Locate the cell with the specified text and output its (x, y) center coordinate. 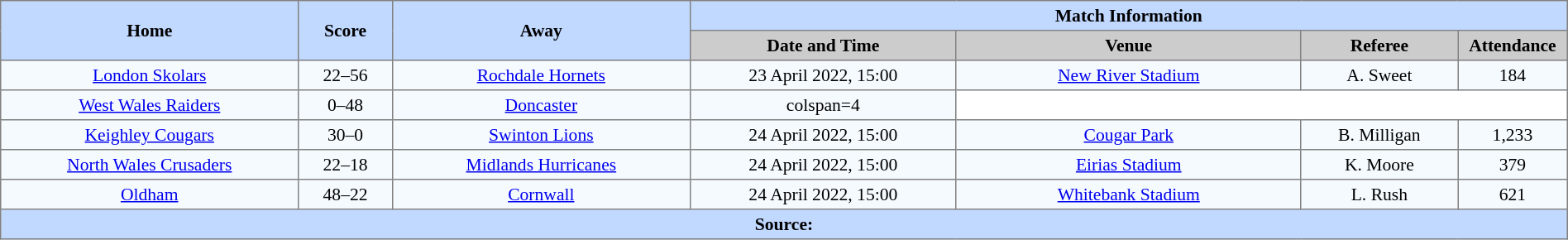
Cornwall (541, 194)
0–48 (346, 105)
North Wales Crusaders (150, 165)
Home (150, 31)
Referee (1379, 46)
48–22 (346, 194)
Cougar Park (1128, 135)
Oldham (150, 194)
Venue (1128, 46)
B. Milligan (1379, 135)
West Wales Raiders (150, 105)
Midlands Hurricanes (541, 165)
colspan=4 (823, 105)
Doncaster (541, 105)
23 April 2022, 15:00 (823, 75)
New River Stadium (1128, 75)
30–0 (346, 135)
Match Information (1128, 16)
Swinton Lions (541, 135)
London Skolars (150, 75)
Rochdale Hornets (541, 75)
22–56 (346, 75)
621 (1513, 194)
Attendance (1513, 46)
L. Rush (1379, 194)
A. Sweet (1379, 75)
Whitebank Stadium (1128, 194)
184 (1513, 75)
22–18 (346, 165)
379 (1513, 165)
Date and Time (823, 46)
Eirias Stadium (1128, 165)
Keighley Cougars (150, 135)
1,233 (1513, 135)
K. Moore (1379, 165)
Away (541, 31)
Source: (784, 224)
Score (346, 31)
